Output the (X, Y) coordinate of the center of the cell containing the given text.  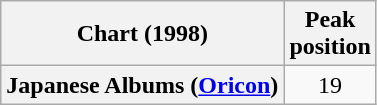
Peakposition (330, 34)
Chart (1998) (142, 34)
19 (330, 85)
Japanese Albums (Oricon) (142, 85)
